Scan for the cell matching the given text and deliver its (X, Y) coordinate at center. 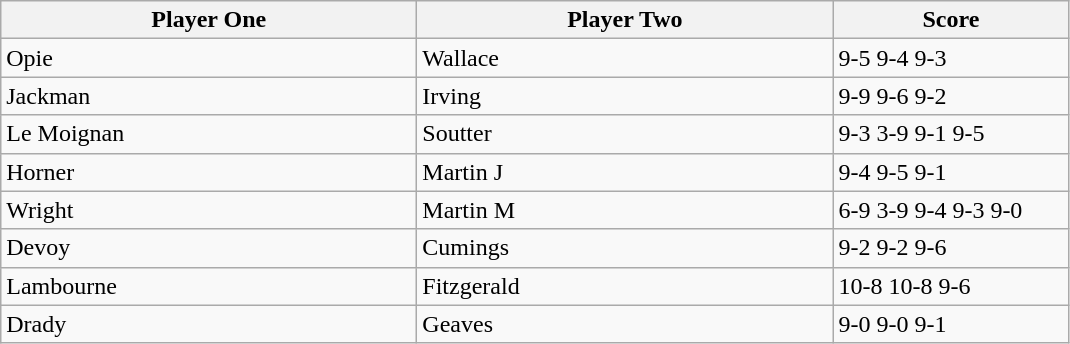
9-5 9-4 9-3 (951, 58)
Horner (209, 172)
Score (951, 20)
9-0 9-0 9-1 (951, 324)
Drady (209, 324)
Player Two (625, 20)
Wallace (625, 58)
10-8 10-8 9-6 (951, 286)
Opie (209, 58)
Le Moignan (209, 134)
Martin M (625, 210)
9-4 9-5 9-1 (951, 172)
9-3 3-9 9-1 9-5 (951, 134)
Player One (209, 20)
6-9 3-9 9-4 9-3 9-0 (951, 210)
Martin J (625, 172)
Lambourne (209, 286)
Jackman (209, 96)
Irving (625, 96)
Cumings (625, 248)
Fitzgerald (625, 286)
Soutter (625, 134)
Wright (209, 210)
9-9 9-6 9-2 (951, 96)
Devoy (209, 248)
9-2 9-2 9-6 (951, 248)
Geaves (625, 324)
